Output the (X, Y) coordinate of the center of the cell containing the given text.  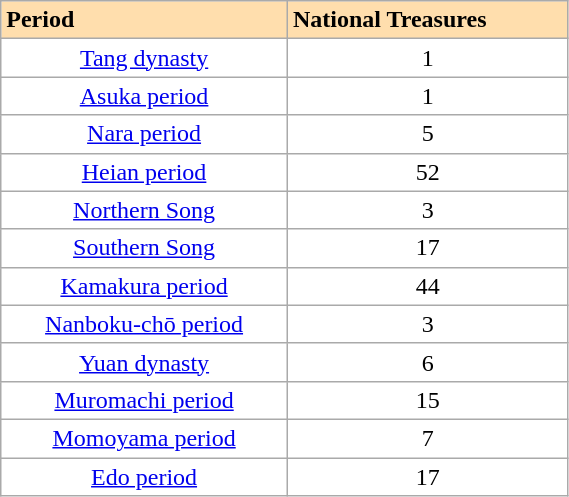
Kamakura period (144, 286)
15 (428, 400)
Period (144, 20)
Muromachi period (144, 400)
52 (428, 172)
National Treasures (428, 20)
Asuka period (144, 96)
Tang dynasty (144, 58)
Yuan dynasty (144, 362)
Nanboku-chō period (144, 324)
Southern Song (144, 248)
Edo period (144, 477)
44 (428, 286)
6 (428, 362)
5 (428, 134)
Northern Song (144, 210)
Nara period (144, 134)
Momoyama period (144, 438)
Heian period (144, 172)
7 (428, 438)
